Pinpoint the cell where the given text exists, returning its (X, Y) midpoint coordinate. 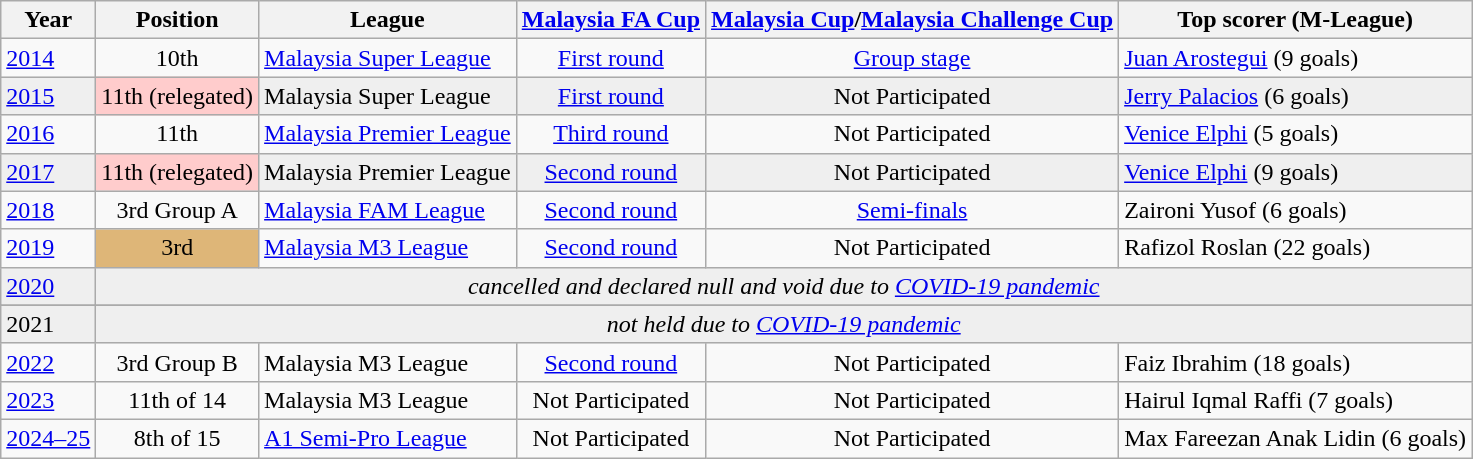
Position (178, 20)
Third round (610, 134)
Venice Elphi (9 goals) (1296, 172)
Juan Arostegui (9 goals) (1296, 58)
not held due to COVID-19 pandemic (784, 324)
11th (178, 134)
Zaironi Yusof (6 goals) (1296, 210)
2015 (48, 96)
A1 Semi-Pro League (388, 438)
2016 (48, 134)
3rd (178, 248)
8th of 15 (178, 438)
2022 (48, 362)
Rafizol Roslan (22 goals) (1296, 248)
2017 (48, 172)
10th (178, 58)
Jerry Palacios (6 goals) (1296, 96)
Malaysia FAM League (388, 210)
Faiz Ibrahim (18 goals) (1296, 362)
Venice Elphi (5 goals) (1296, 134)
2020 (48, 286)
2021 (48, 324)
3rd Group A (178, 210)
Year (48, 20)
Group stage (912, 58)
11th of 14 (178, 400)
cancelled and declared null and void due to COVID-19 pandemic (784, 286)
Top scorer (M-League) (1296, 20)
2023 (48, 400)
2014 (48, 58)
League (388, 20)
Malaysia Cup/Malaysia Challenge Cup (912, 20)
2024–25 (48, 438)
3rd Group B (178, 362)
Hairul Iqmal Raffi (7 goals) (1296, 400)
2019 (48, 248)
Semi-finals (912, 210)
2018 (48, 210)
Malaysia FA Cup (610, 20)
Max Fareezan Anak Lidin (6 goals) (1296, 438)
